Locate the cell with the specified text and output its [x, y] center coordinate. 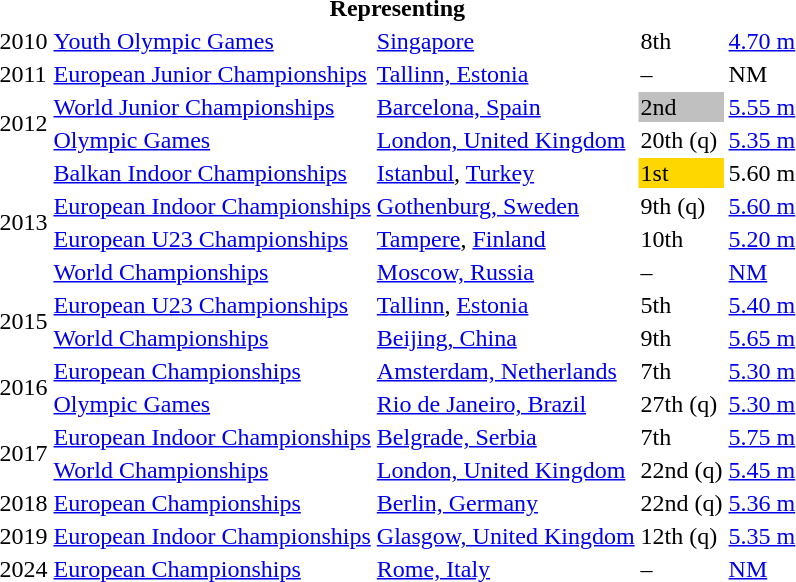
Belgrade, Serbia [506, 437]
8th [682, 41]
Tampere, Finland [506, 239]
Amsterdam, Netherlands [506, 371]
9th (q) [682, 206]
1st [682, 173]
9th [682, 338]
Glasgow, United Kingdom [506, 536]
Rio de Janeiro, Brazil [506, 404]
2nd [682, 107]
20th (q) [682, 140]
World Junior Championships [212, 107]
Youth Olympic Games [212, 41]
Beijing, China [506, 338]
European Junior Championships [212, 74]
5th [682, 305]
Berlin, Germany [506, 503]
12th (q) [682, 536]
Moscow, Russia [506, 272]
Gothenburg, Sweden [506, 206]
Balkan Indoor Championships [212, 173]
27th (q) [682, 404]
Istanbul, Turkey [506, 173]
Singapore [506, 41]
10th [682, 239]
Barcelona, Spain [506, 107]
